Pinpoint the cell where the given text exists, returning its [X, Y] midpoint coordinate. 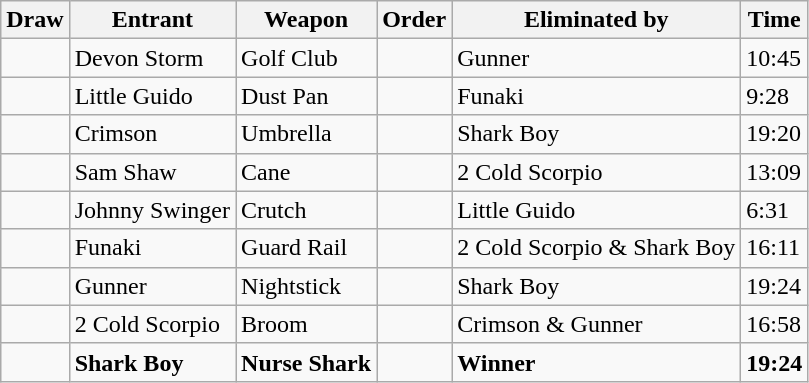
Crutch [306, 210]
2 Cold Scorpio & Shark Boy [596, 248]
16:58 [774, 324]
Broom [306, 324]
Time [774, 20]
Eliminated by [596, 20]
Guard Rail [306, 248]
16:11 [774, 248]
Winner [596, 362]
Crimson [152, 134]
Order [414, 20]
6:31 [774, 210]
Weapon [306, 20]
Sam Shaw [152, 172]
Devon Storm [152, 58]
9:28 [774, 96]
10:45 [774, 58]
Draw [35, 20]
Entrant [152, 20]
Nightstick [306, 286]
Cane [306, 172]
19:20 [774, 134]
Dust Pan [306, 96]
13:09 [774, 172]
Nurse Shark [306, 362]
Crimson & Gunner [596, 324]
Johnny Swinger [152, 210]
Umbrella [306, 134]
Golf Club [306, 58]
